For the text-containing cell, return its midpoint in [X, Y] coordinate format. 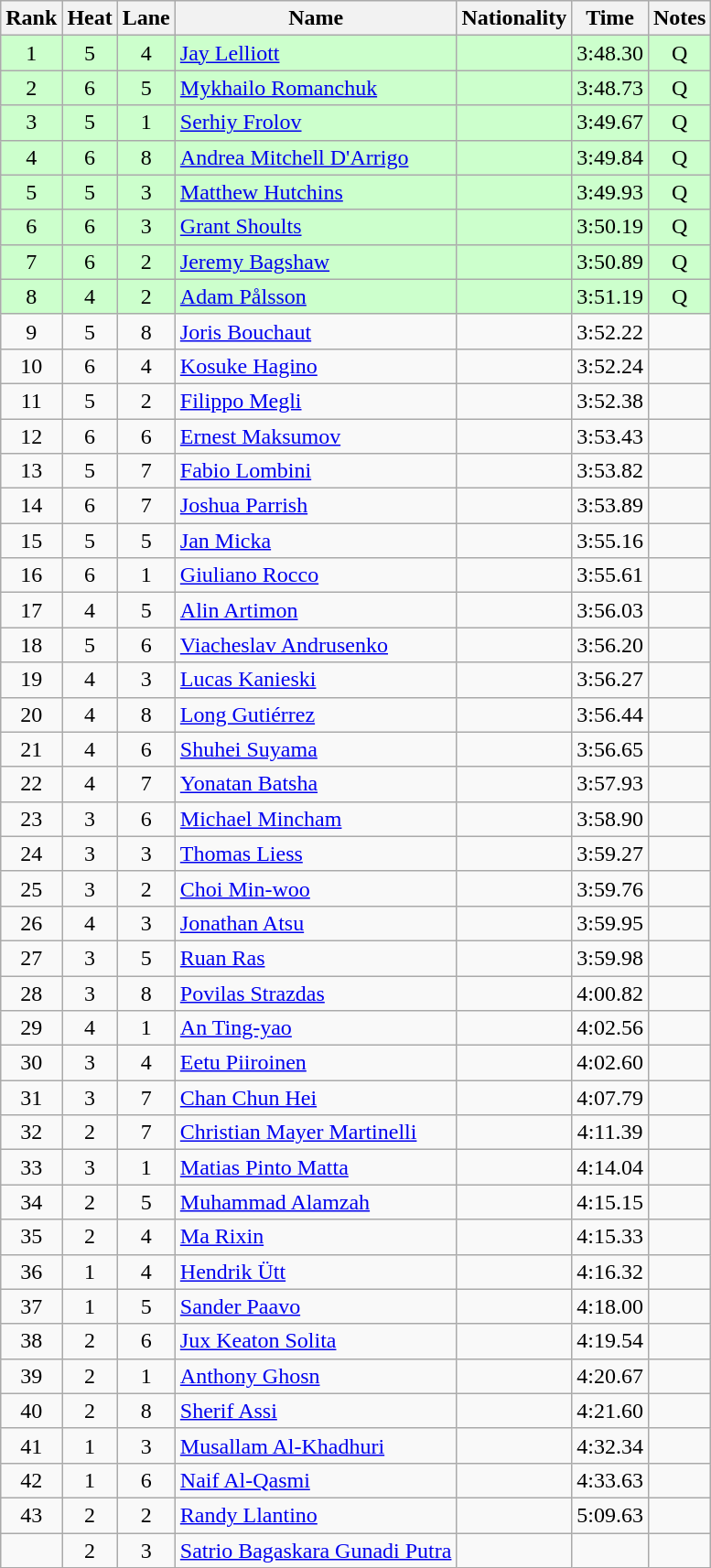
30 [31, 1063]
3:48.73 [610, 88]
4:02.60 [610, 1063]
15 [31, 541]
4:33.63 [610, 1480]
3:56.65 [610, 749]
4:15.33 [610, 1237]
Time [610, 18]
33 [31, 1167]
3:53.43 [610, 436]
Fabio Lombini [316, 471]
3:58.90 [610, 819]
21 [31, 749]
Jeremy Bagshaw [316, 262]
Giuliano Rocco [316, 575]
Michael Mincham [316, 819]
43 [31, 1515]
Kosuke Hagino [316, 366]
22 [31, 784]
3:52.38 [610, 401]
Choi Min-woo [316, 888]
10 [31, 366]
Christian Mayer Martinelli [316, 1133]
4:07.79 [610, 1098]
3:50.19 [610, 227]
An Ting-yao [316, 1028]
5:09.63 [610, 1515]
4:16.32 [610, 1272]
Nationality [514, 18]
11 [31, 401]
28 [31, 993]
32 [31, 1133]
Ernest Maksumov [316, 436]
Filippo Megli [316, 401]
13 [31, 471]
Jonathan Atsu [316, 923]
26 [31, 923]
38 [31, 1341]
Name [316, 18]
Thomas Liess [316, 854]
Hendrik Ütt [316, 1272]
3:59.76 [610, 888]
29 [31, 1028]
3:50.89 [610, 262]
34 [31, 1202]
3:56.20 [610, 645]
24 [31, 854]
4:18.00 [610, 1306]
Andrea Mitchell D'Arrigo [316, 157]
Grant Shoults [316, 227]
Matthew Hutchins [316, 192]
Matias Pinto Matta [316, 1167]
Anthony Ghosn [316, 1376]
Lucas Kanieski [316, 680]
Serhiy Frolov [316, 123]
Sherif Assi [316, 1411]
Heat [90, 18]
3:59.98 [610, 958]
4:02.56 [610, 1028]
4:15.15 [610, 1202]
3:56.44 [610, 714]
31 [31, 1098]
Rank [31, 18]
4:14.04 [610, 1167]
Ruan Ras [316, 958]
4:00.82 [610, 993]
Shuhei Suyama [316, 749]
4:19.54 [610, 1341]
3:51.19 [610, 296]
20 [31, 714]
Joris Bouchaut [316, 331]
3:52.22 [610, 331]
12 [31, 436]
4:11.39 [610, 1133]
3:59.95 [610, 923]
Alin Artimon [316, 610]
3:53.89 [610, 506]
Jay Lelliott [316, 53]
18 [31, 645]
Naif Al-Qasmi [316, 1480]
3:49.67 [610, 123]
3:48.30 [610, 53]
23 [31, 819]
35 [31, 1237]
Povilas Strazdas [316, 993]
Joshua Parrish [316, 506]
36 [31, 1272]
3:59.27 [610, 854]
14 [31, 506]
Ma Rixin [316, 1237]
3:53.82 [610, 471]
Sander Paavo [316, 1306]
3:49.84 [610, 157]
Adam Pålsson [316, 296]
Jan Micka [316, 541]
25 [31, 888]
40 [31, 1411]
19 [31, 680]
Muhammad Alamzah [316, 1202]
Eetu Piiroinen [316, 1063]
Notes [679, 18]
39 [31, 1376]
Musallam Al-Khadhuri [316, 1445]
37 [31, 1306]
Yonatan Batsha [316, 784]
Satrio Bagaskara Gunadi Putra [316, 1551]
17 [31, 610]
41 [31, 1445]
3:55.16 [610, 541]
16 [31, 575]
3:56.27 [610, 680]
Randy Llantino [316, 1515]
Viacheslav Andrusenko [316, 645]
9 [31, 331]
4:20.67 [610, 1376]
Jux Keaton Solita [316, 1341]
Lane [146, 18]
3:49.93 [610, 192]
3:56.03 [610, 610]
4:21.60 [610, 1411]
Mykhailo Romanchuk [316, 88]
27 [31, 958]
Chan Chun Hei [316, 1098]
3:52.24 [610, 366]
3:57.93 [610, 784]
42 [31, 1480]
4:32.34 [610, 1445]
Long Gutiérrez [316, 714]
3:55.61 [610, 575]
